Return [x, y] of the center of cell containing provided text 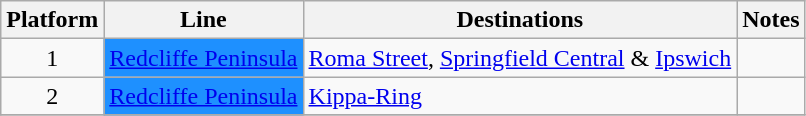
Line [204, 20]
Kippa-Ring [520, 96]
Notes [771, 20]
Destinations [520, 20]
2 [52, 96]
Platform [52, 20]
Roma Street, Springfield Central & Ipswich [520, 58]
1 [52, 58]
